Return the [x, y] coordinate for the center point of the cell that contains the specified text.  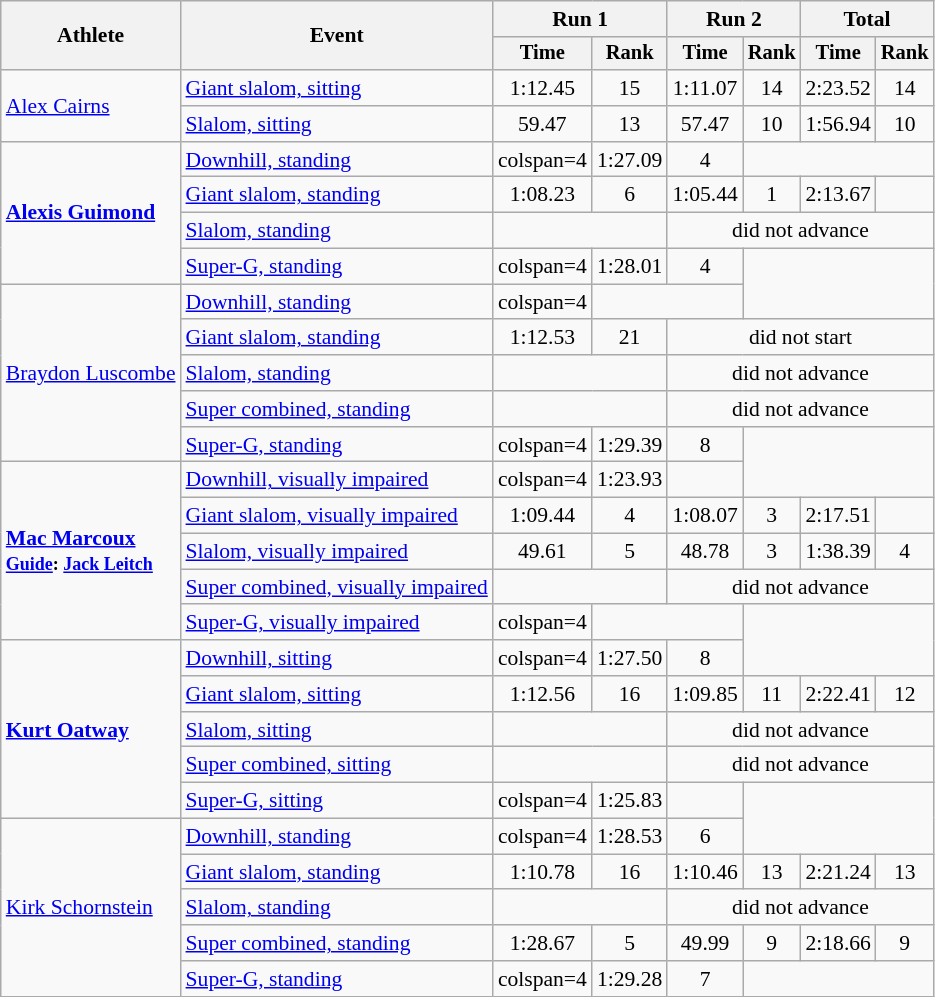
Giant slalom, visually impaired [337, 516]
Alexis Guimond [91, 213]
7 [704, 979]
1:11.07 [704, 88]
2:18.66 [838, 943]
2:13.67 [838, 195]
Run 1 [580, 19]
1:05.44 [704, 195]
1:25.83 [630, 801]
59.47 [542, 124]
Downhill, visually impaired [337, 480]
Mac MarcouxGuide: Jack Leitch [91, 551]
Slalom, visually impaired [337, 552]
49.61 [542, 552]
1:29.28 [630, 979]
did not start [800, 338]
Braydon Luscombe [91, 373]
1:09.44 [542, 516]
Kurt Oatway [91, 729]
1:28.67 [542, 943]
1:09.85 [704, 694]
1:38.39 [838, 552]
Event [337, 36]
49.99 [704, 943]
Kirk Schornstein [91, 908]
Athlete [91, 36]
2:22.41 [838, 694]
1:10.78 [542, 872]
1:08.23 [542, 195]
Downhill, sitting [337, 658]
1:28.53 [630, 837]
1:29.39 [630, 445]
1:12.45 [542, 88]
Super combined, sitting [337, 765]
48.78 [704, 552]
1:28.01 [630, 267]
12 [905, 694]
Alex Cairns [91, 106]
Super combined, visually impaired [337, 587]
2:23.52 [838, 88]
21 [630, 338]
1:12.56 [542, 694]
1:27.50 [630, 658]
Super-G, visually impaired [337, 623]
1:23.93 [630, 480]
1:12.53 [542, 338]
2:17.51 [838, 516]
11 [772, 694]
57.47 [704, 124]
Run 2 [734, 19]
Super-G, sitting [337, 801]
1 [772, 195]
Total [866, 19]
2:21.24 [838, 872]
15 [630, 88]
1:27.09 [630, 160]
1:56.94 [838, 124]
1:08.07 [704, 516]
1:10.46 [704, 872]
